Search for the cell housing the specified text and yield its [X, Y] center coordinate. 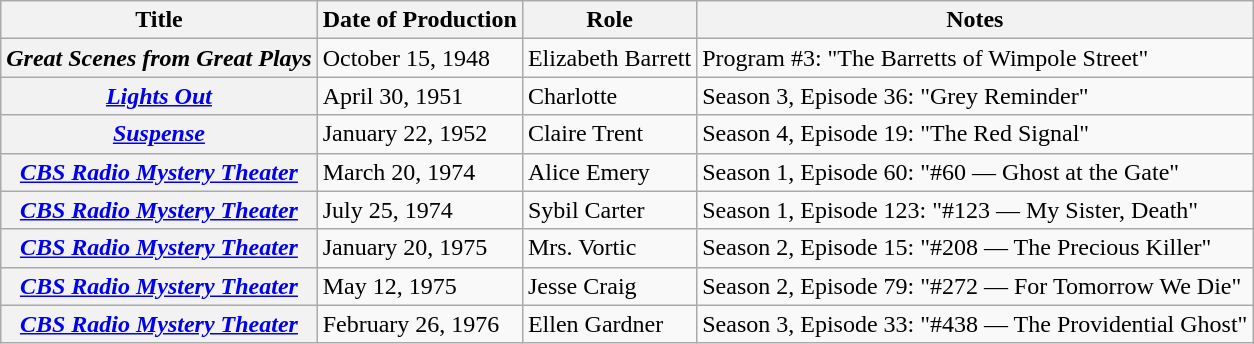
Claire Trent [609, 134]
Season 1, Episode 123: "#123 — My Sister, Death" [975, 210]
Role [609, 20]
Program #3: "The Barretts of Wimpole Street" [975, 58]
Season 3, Episode 36: "Grey Reminder" [975, 96]
February 26, 1976 [420, 324]
Title [159, 20]
Lights Out [159, 96]
Great Scenes from Great Plays [159, 58]
Jesse Craig [609, 286]
Season 3, Episode 33: "#438 — The Providential Ghost" [975, 324]
October 15, 1948 [420, 58]
Mrs. Vortic [609, 248]
Season 1, Episode 60: "#60 — Ghost at the Gate" [975, 172]
Ellen Gardner [609, 324]
Sybil Carter [609, 210]
Alice Emery [609, 172]
Season 4, Episode 19: "The Red Signal" [975, 134]
January 22, 1952 [420, 134]
May 12, 1975 [420, 286]
Elizabeth Barrett [609, 58]
Season 2, Episode 15: "#208 — The Precious Killer" [975, 248]
Date of Production [420, 20]
Suspense [159, 134]
Notes [975, 20]
July 25, 1974 [420, 210]
January 20, 1975 [420, 248]
April 30, 1951 [420, 96]
March 20, 1974 [420, 172]
Charlotte [609, 96]
Season 2, Episode 79: "#272 — For Tomorrow We Die" [975, 286]
